Locate the cell with the specified text and output its (X, Y) center coordinate. 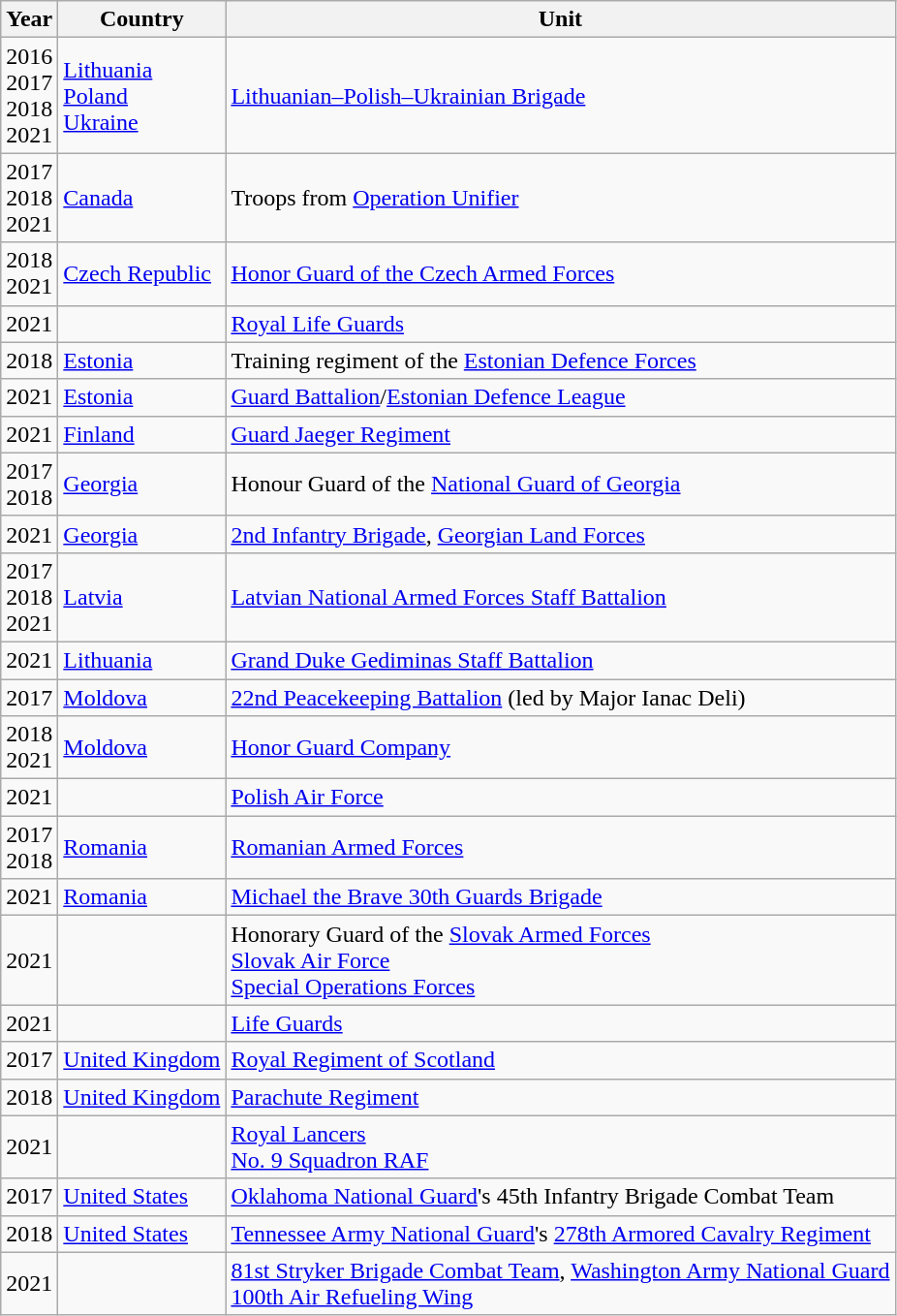
Latvian National Armed Forces Staff Battalion (560, 597)
Troops from Operation Unifier (560, 198)
Training regiment of the Estonian Defence Forces (560, 360)
Life Guards (560, 1023)
Michael the Brave 30th Guards Brigade (560, 897)
2016201720182021 (29, 95)
Guard Jaeger Regiment (560, 434)
Country (141, 19)
Royal LancersNo. 9 Squadron RAF (560, 1147)
Czech Republic (141, 273)
Royal Life Guards (560, 324)
Finland (141, 434)
Honor Guard Company (560, 748)
Honour Guard of the National Guard of Georgia (560, 485)
Oklahoma National Guard's 45th Infantry Brigade Combat Team (560, 1197)
2nd Infantry Brigade, Georgian Land Forces (560, 534)
Honor Guard of the Czech Armed Forces (560, 273)
Honorary Guard of the Slovak Armed ForcesSlovak Air ForceSpecial Operations Forces (560, 960)
Polish Air Force (560, 798)
Lithuania Poland Ukraine (141, 95)
Romanian Armed Forces (560, 847)
Tennessee Army National Guard's 278th Armored Cavalry Regiment (560, 1234)
Year (29, 19)
22nd Peacekeeping Battalion (led by Major Ianac Deli) (560, 697)
Lithuanian–Polish–Ukrainian Brigade (560, 95)
Royal Regiment of Scotland (560, 1060)
Grand Duke Gediminas Staff Battalion (560, 660)
Guard Battalion/Estonian Defence League (560, 397)
Lithuania (141, 660)
Parachute Regiment (560, 1097)
81st Stryker Brigade Combat Team, Washington Army National Guard100th Air Refueling Wing (560, 1283)
Unit (560, 19)
Latvia (141, 597)
Canada (141, 198)
